Provide the (X, Y) coordinate of the cell's center where the given text is located.  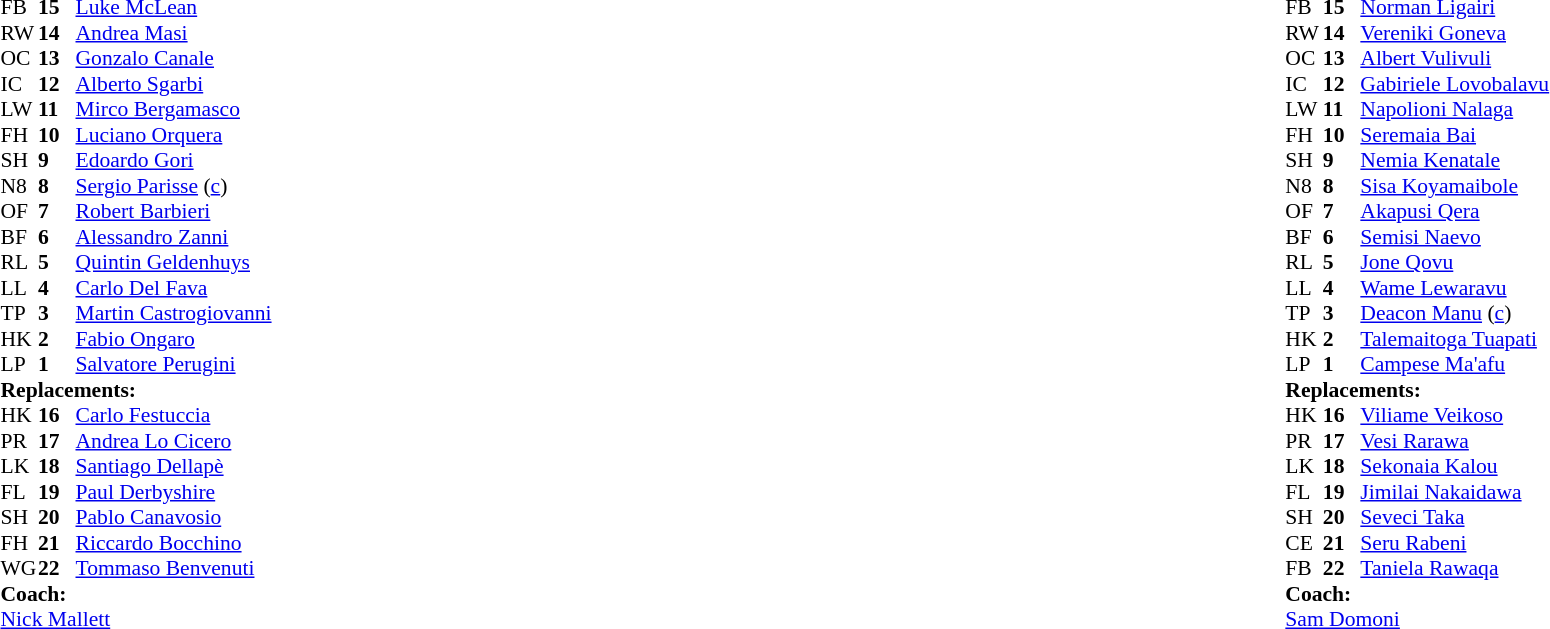
Carlo Del Fava (174, 288)
Jimilai Nakaidawa (1454, 492)
Viliame Veikoso (1454, 415)
Alberto Sgarbi (174, 84)
Andrea Lo Cicero (174, 441)
CE (1304, 543)
Taniela Rawaqa (1454, 569)
Seru Rabeni (1454, 543)
Andrea Masi (174, 33)
Paul Derbyshire (174, 492)
Fabio Ongaro (174, 339)
Campese Ma'afu (1454, 365)
Akapusi Qera (1454, 211)
Mirco Bergamasco (174, 109)
Jone Qovu (1454, 263)
Albert Vulivuli (1454, 59)
Talemaitoga Tuapati (1454, 339)
Vesi Rarawa (1454, 441)
Napolioni Nalaga (1454, 109)
Vereniki Goneva (1454, 33)
Sergio Parisse (c) (174, 186)
Seveci Taka (1454, 517)
Edoardo Gori (174, 161)
Salvatore Perugini (174, 365)
Tommaso Benvenuti (174, 569)
Sekonaia Kalou (1454, 467)
Alessandro Zanni (174, 237)
Pablo Canavosio (174, 517)
Carlo Festuccia (174, 415)
Luciano Orquera (174, 135)
Seremaia Bai (1454, 135)
Martin Castrogiovanni (174, 313)
Wame Lewaravu (1454, 288)
Nemia Kenatale (1454, 161)
Quintin Geldenhuys (174, 263)
Sisa Koyamaibole (1454, 186)
Gabiriele Lovobalavu (1454, 84)
Robert Barbieri (174, 211)
Santiago Dellapè (174, 467)
FB (1304, 569)
Deacon Manu (c) (1454, 313)
Riccardo Bocchino (174, 543)
Gonzalo Canale (174, 59)
WG (19, 569)
Semisi Naevo (1454, 237)
